From the cell containing the given text, extract its center point as (x, y) coordinate. 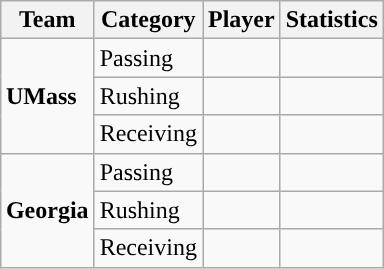
Statistics (332, 20)
Team (47, 20)
Player (241, 20)
Georgia (47, 210)
UMass (47, 96)
Category (148, 20)
